Detect which cell encompasses the target text, then output its [X, Y] center coordinate. 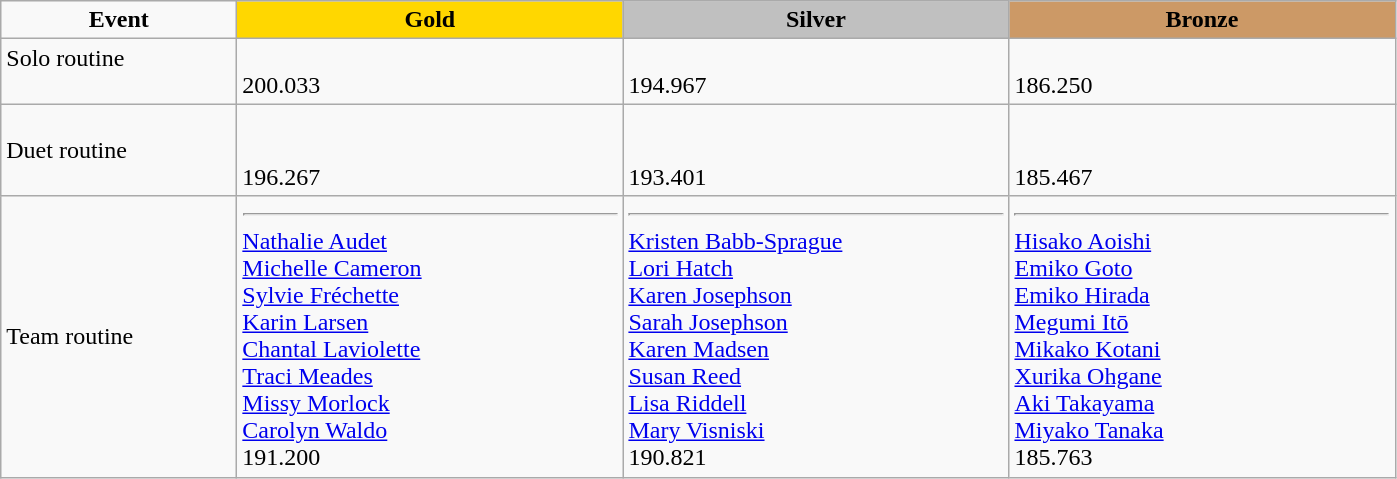
Hisako Aoishi Emiko Goto Emiko Hirada Megumi Itō Mikako Kotani Xurika Ohgane Aki Takayama Miyako Tanaka185.763 [1202, 336]
Solo routine [119, 72]
186.250 [1202, 72]
193.401 [816, 150]
Duet routine [119, 150]
Silver [816, 20]
Kristen Babb-Sprague Lori Hatch Karen Josephson Sarah Josephson Karen Madsen Susan Reed Lisa Riddell Mary Visniski190.821 [816, 336]
Gold [430, 20]
Team routine [119, 336]
200.033 [430, 72]
Bronze [1202, 20]
194.967 [816, 72]
Nathalie Audet Michelle Cameron Sylvie Fréchette Karin Larsen Chantal Laviolette Traci Meades Missy Morlock Carolyn Waldo191.200 [430, 336]
Event [119, 20]
185.467 [1202, 150]
196.267 [430, 150]
